Detect which cell encompasses the target text, then output its (X, Y) center coordinate. 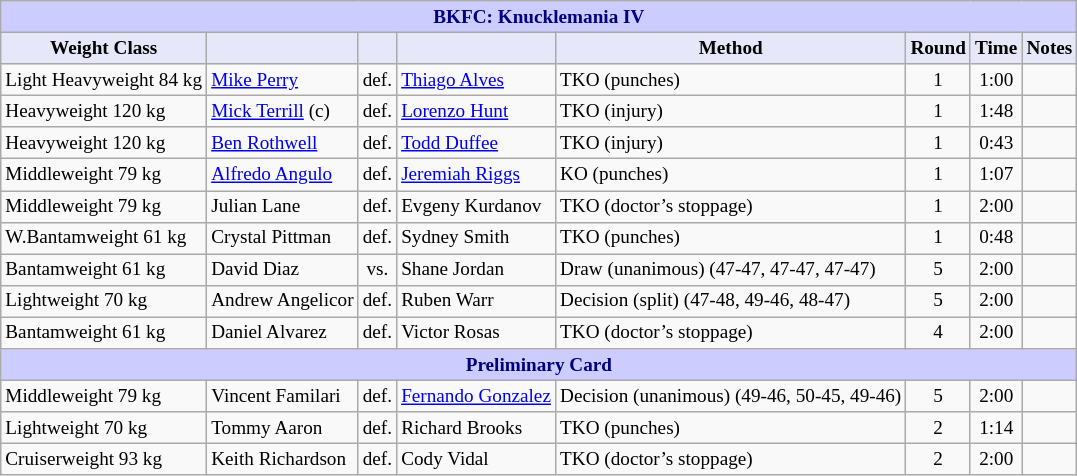
0:48 (996, 238)
Notes (1050, 48)
1:07 (996, 175)
Time (996, 48)
Light Heavyweight 84 kg (104, 80)
Ruben Warr (476, 301)
1:00 (996, 80)
Round (938, 48)
Victor Rosas (476, 333)
W.Bantamweight 61 kg (104, 238)
KO (punches) (730, 175)
Jeremiah Riggs (476, 175)
Mick Terrill (c) (282, 111)
Tommy Aaron (282, 428)
Decision (split) (47-48, 49-46, 48-47) (730, 301)
BKFC: Knucklemania IV (539, 17)
Shane Jordan (476, 270)
Thiago Alves (476, 80)
Preliminary Card (539, 365)
Crystal Pittman (282, 238)
Vincent Familari (282, 396)
Alfredo Angulo (282, 175)
Cruiserweight 93 kg (104, 460)
Daniel Alvarez (282, 333)
Decision (unanimous) (49-46, 50-45, 49-46) (730, 396)
Andrew Angelicor (282, 301)
Julian Lane (282, 206)
Todd Duffee (476, 143)
Sydney Smith (476, 238)
David Diaz (282, 270)
vs. (377, 270)
Richard Brooks (476, 428)
Weight Class (104, 48)
Mike Perry (282, 80)
Draw (unanimous) (47-47, 47-47, 47-47) (730, 270)
Evgeny Kurdanov (476, 206)
1:48 (996, 111)
Cody Vidal (476, 460)
Ben Rothwell (282, 143)
4 (938, 333)
Keith Richardson (282, 460)
Method (730, 48)
0:43 (996, 143)
Fernando Gonzalez (476, 396)
Lorenzo Hunt (476, 111)
1:14 (996, 428)
